Provide the (x, y) coordinate of the cell's center where the given text is located.  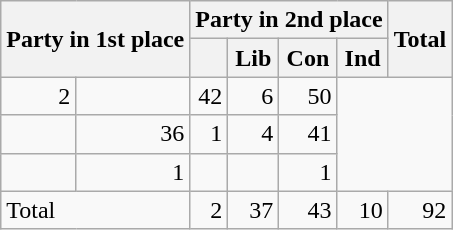
4 (254, 134)
Ind (362, 58)
Lib (254, 58)
37 (254, 210)
43 (308, 210)
6 (254, 96)
50 (308, 96)
42 (209, 96)
41 (308, 134)
36 (133, 134)
Party in 1st place (96, 39)
Con (308, 58)
Party in 2nd place (289, 20)
10 (362, 210)
92 (420, 210)
